Return [X, Y] of the center of cell containing provided text 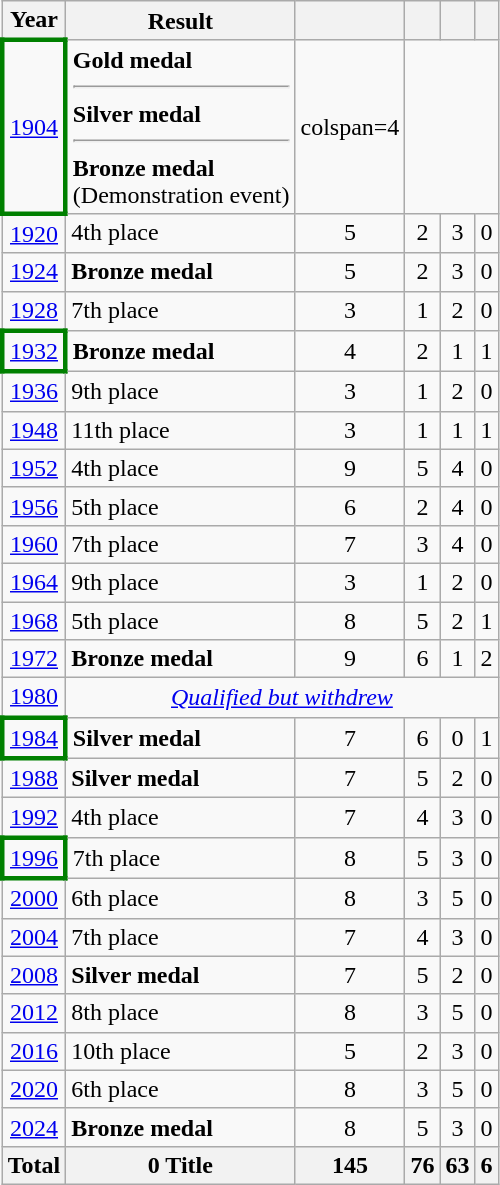
0 Title [180, 1165]
2004 [34, 937]
1920 [34, 233]
2016 [34, 1051]
Year [34, 21]
10th place [180, 1051]
1992 [34, 818]
11th place [180, 430]
2020 [34, 1089]
Gold medal Silver medal Bronze medal(Demonstration event) [180, 126]
1932 [34, 352]
1924 [34, 272]
1936 [34, 392]
Total [34, 1165]
1984 [34, 738]
Result [180, 21]
1952 [34, 468]
1960 [34, 544]
colspan=4 [350, 126]
2008 [34, 975]
2012 [34, 1013]
1904 [34, 126]
1968 [34, 621]
2024 [34, 1127]
1928 [34, 311]
1980 [34, 698]
2000 [34, 898]
76 [422, 1165]
145 [350, 1165]
1956 [34, 506]
8th place [180, 1013]
1972 [34, 659]
1996 [34, 858]
1948 [34, 430]
1964 [34, 582]
63 [458, 1165]
Qualified but withdrew [282, 698]
1988 [34, 778]
